For the text-containing cell, return its midpoint in [x, y] coordinate format. 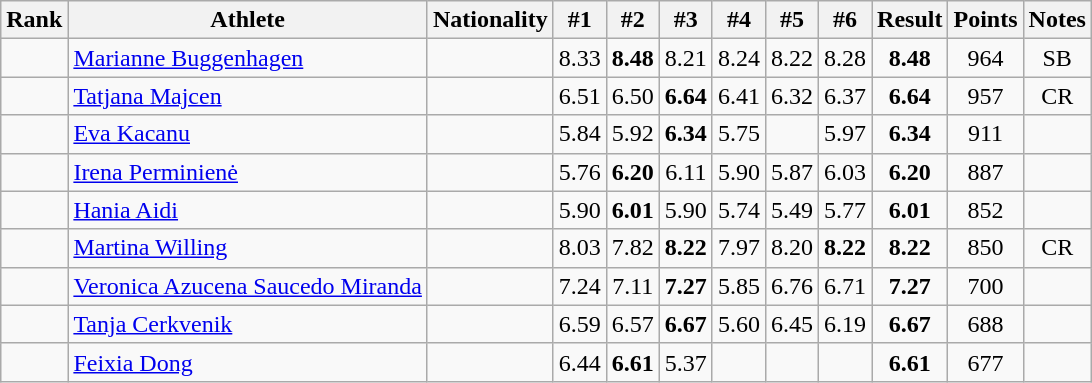
6.45 [792, 324]
957 [986, 96]
Nationality [490, 20]
Feixia Dong [248, 362]
#2 [632, 20]
Marianne Buggenhagen [248, 58]
8.21 [686, 58]
6.50 [632, 96]
700 [986, 286]
677 [986, 362]
SB [1057, 58]
6.11 [686, 172]
887 [986, 172]
5.84 [580, 134]
Result [910, 20]
7.24 [580, 286]
850 [986, 248]
Notes [1057, 20]
5.97 [844, 134]
6.19 [844, 324]
7.82 [632, 248]
6.44 [580, 362]
5.77 [844, 210]
688 [986, 324]
6.76 [792, 286]
#4 [738, 20]
5.87 [792, 172]
#3 [686, 20]
8.28 [844, 58]
Eva Kacanu [248, 134]
Tatjana Majcen [248, 96]
8.03 [580, 248]
852 [986, 210]
5.49 [792, 210]
911 [986, 134]
6.57 [632, 324]
Athlete [248, 20]
6.71 [844, 286]
Rank [34, 20]
Hania Aidi [248, 210]
Points [986, 20]
Veronica Azucena Saucedo Miranda [248, 286]
Tanja Cerkvenik [248, 324]
7.11 [632, 286]
Irena Perminienė [248, 172]
#1 [580, 20]
#6 [844, 20]
964 [986, 58]
5.92 [632, 134]
7.97 [738, 248]
Martina Willing [248, 248]
8.33 [580, 58]
5.75 [738, 134]
6.03 [844, 172]
#5 [792, 20]
6.32 [792, 96]
5.85 [738, 286]
6.51 [580, 96]
5.74 [738, 210]
8.20 [792, 248]
6.59 [580, 324]
5.76 [580, 172]
5.60 [738, 324]
6.37 [844, 96]
6.41 [738, 96]
5.37 [686, 362]
8.24 [738, 58]
